Detect which cell encompasses the target text, then output its (x, y) center coordinate. 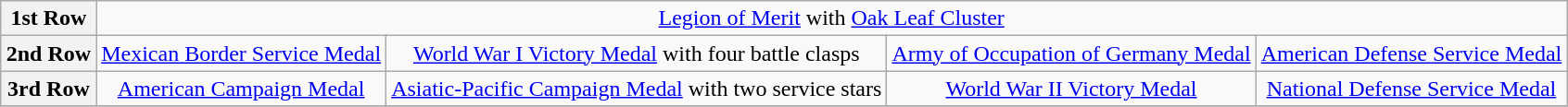
Army of Occupation of Germany Medal (1071, 53)
Legion of Merit with Oak Leaf Cluster (832, 18)
Mexican Border Service Medal (241, 53)
1st Row (48, 18)
American Campaign Medal (241, 89)
Asiatic-Pacific Campaign Medal with two service stars (637, 89)
World War I Victory Medal with four battle clasps (637, 53)
3rd Row (48, 89)
American Defense Service Medal (1411, 53)
World War II Victory Medal (1071, 89)
2nd Row (48, 53)
National Defense Service Medal (1411, 89)
